Search for the cell housing the specified text and yield its [x, y] center coordinate. 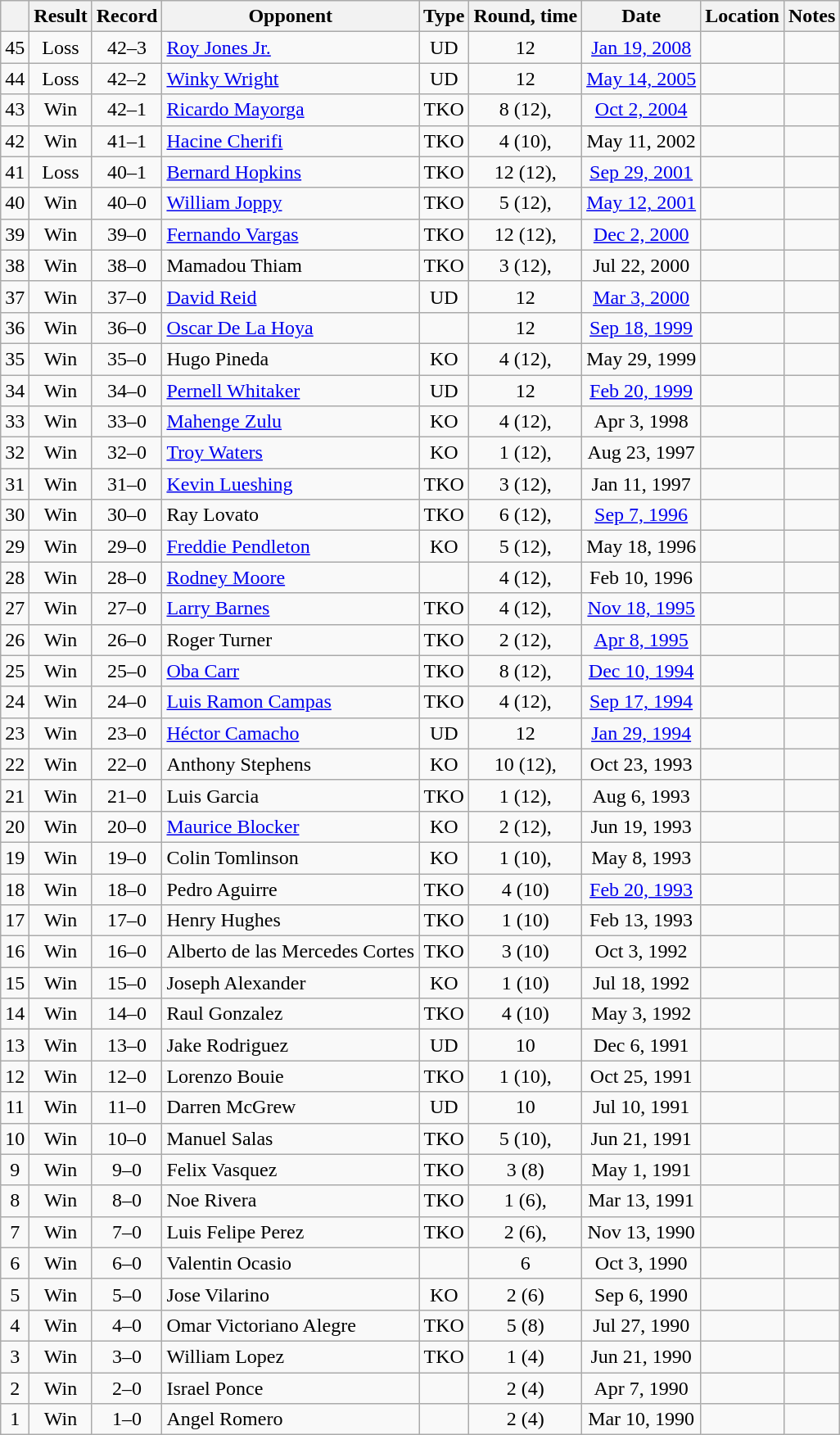
23–0 [127, 733]
Pernell Whitaker [291, 391]
Lorenzo Bouie [291, 1076]
Round, time [526, 16]
Date [642, 16]
11–0 [127, 1107]
Oct 3, 1992 [642, 952]
42 [15, 141]
Omar Victoriano Alegre [291, 1325]
1 (6), [526, 1201]
Kevin Lueshing [291, 484]
Feb 10, 1996 [642, 577]
Record [127, 16]
4 [15, 1325]
Dec 2, 2000 [642, 234]
43 [15, 110]
5 (10), [526, 1138]
17 [15, 921]
40–0 [127, 203]
4–0 [127, 1325]
9 [15, 1170]
23 [15, 733]
Oba Carr [291, 671]
2–0 [127, 1388]
41 [15, 172]
5 [15, 1294]
13 [15, 1045]
10 (12), [526, 764]
Freddie Pendleton [291, 546]
44 [15, 79]
1 [15, 1419]
3 [15, 1356]
21 [15, 795]
31 [15, 484]
William Joppy [291, 203]
4 (10), [526, 141]
5 (8) [526, 1325]
Luis Garcia [291, 795]
45 [15, 48]
May 14, 2005 [642, 79]
30–0 [127, 515]
Mar 3, 2000 [642, 297]
3 (8) [526, 1170]
7–0 [127, 1232]
Oscar De La Hoya [291, 328]
16–0 [127, 952]
Maurice Blocker [291, 826]
Oct 3, 1990 [642, 1263]
20 [15, 826]
42–3 [127, 48]
Hugo Pineda [291, 359]
Mamadou Thiam [291, 265]
21–0 [127, 795]
7 [15, 1232]
Mar 13, 1991 [642, 1201]
Troy Waters [291, 453]
19 [15, 858]
29 [15, 546]
31–0 [127, 484]
8 [15, 1201]
May 11, 2002 [642, 141]
14 [15, 1014]
Bernard Hopkins [291, 172]
Henry Hughes [291, 921]
Sep 29, 2001 [642, 172]
18–0 [127, 889]
22 [15, 764]
39 [15, 234]
Apr 8, 1995 [642, 640]
28–0 [127, 577]
5–0 [127, 1294]
Darren McGrew [291, 1107]
Jose Vilarino [291, 1294]
Sep 6, 1990 [642, 1294]
Israel Ponce [291, 1388]
30 [15, 515]
Luis Ramon Campas [291, 702]
34–0 [127, 391]
Oct 25, 1991 [642, 1076]
May 12, 2001 [642, 203]
17–0 [127, 921]
Oct 2, 2004 [642, 110]
15 [15, 983]
Pedro Aguirre [291, 889]
Apr 3, 1998 [642, 422]
Roy Jones Jr. [291, 48]
Sep 17, 1994 [642, 702]
May 29, 1999 [642, 359]
6–0 [127, 1263]
2 (6), [526, 1232]
27–0 [127, 609]
Noe Rivera [291, 1201]
40 [15, 203]
Feb 20, 1999 [642, 391]
Rodney Moore [291, 577]
24 [15, 702]
25 [15, 671]
Mar 10, 1990 [642, 1419]
Dec 6, 1991 [642, 1045]
William Lopez [291, 1356]
Aug 6, 1993 [642, 795]
36 [15, 328]
Jan 11, 1997 [642, 484]
15–0 [127, 983]
3 (10) [526, 952]
3–0 [127, 1356]
Sep 18, 1999 [642, 328]
Jul 10, 1991 [642, 1107]
Héctor Camacho [291, 733]
34 [15, 391]
8–0 [127, 1201]
Raul Gonzalez [291, 1014]
Jun 21, 1990 [642, 1356]
41–1 [127, 141]
33 [15, 422]
Valentin Ocasio [291, 1263]
May 18, 1996 [642, 546]
May 1, 1991 [642, 1170]
Jul 27, 1990 [642, 1325]
35 [15, 359]
19–0 [127, 858]
10–0 [127, 1138]
Alberto de las Mercedes Cortes [291, 952]
Jul 22, 2000 [642, 265]
Feb 20, 1993 [642, 889]
6 (12), [526, 515]
David Reid [291, 297]
Feb 13, 1993 [642, 921]
Mahenge Zulu [291, 422]
32–0 [127, 453]
Jan 19, 2008 [642, 48]
Apr 7, 1990 [642, 1388]
24–0 [127, 702]
33–0 [127, 422]
Larry Barnes [291, 609]
Jake Rodriguez [291, 1045]
32 [15, 453]
26 [15, 640]
Felix Vasquez [291, 1170]
Colin Tomlinson [291, 858]
37–0 [127, 297]
38 [15, 265]
9–0 [127, 1170]
38–0 [127, 265]
Oct 23, 1993 [642, 764]
18 [15, 889]
Ray Lovato [291, 515]
1 (4) [526, 1356]
Location [743, 16]
25–0 [127, 671]
36–0 [127, 328]
Type [444, 16]
14–0 [127, 1014]
Result [61, 16]
2 (6) [526, 1294]
Jan 29, 1994 [642, 733]
42–1 [127, 110]
13–0 [127, 1045]
29–0 [127, 546]
11 [15, 1107]
Luis Felipe Perez [291, 1232]
May 8, 1993 [642, 858]
26–0 [127, 640]
37 [15, 297]
1–0 [127, 1419]
Opponent [291, 16]
Ricardo Mayorga [291, 110]
Nov 18, 1995 [642, 609]
22–0 [127, 764]
16 [15, 952]
Hacine Cherifi [291, 141]
12–0 [127, 1076]
Anthony Stephens [291, 764]
28 [15, 577]
Joseph Alexander [291, 983]
40–1 [127, 172]
Aug 23, 1997 [642, 453]
35–0 [127, 359]
20–0 [127, 826]
27 [15, 609]
Dec 10, 1994 [642, 671]
Manuel Salas [291, 1138]
Winky Wright [291, 79]
39–0 [127, 234]
Notes [811, 16]
2 [15, 1388]
Fernando Vargas [291, 234]
Jul 18, 1992 [642, 983]
Roger Turner [291, 640]
Jun 19, 1993 [642, 826]
Sep 7, 1996 [642, 515]
Jun 21, 1991 [642, 1138]
Angel Romero [291, 1419]
42–2 [127, 79]
May 3, 1992 [642, 1014]
Nov 13, 1990 [642, 1232]
